Identify which cell holds the provided text, then report its [x, y] central coordinate. 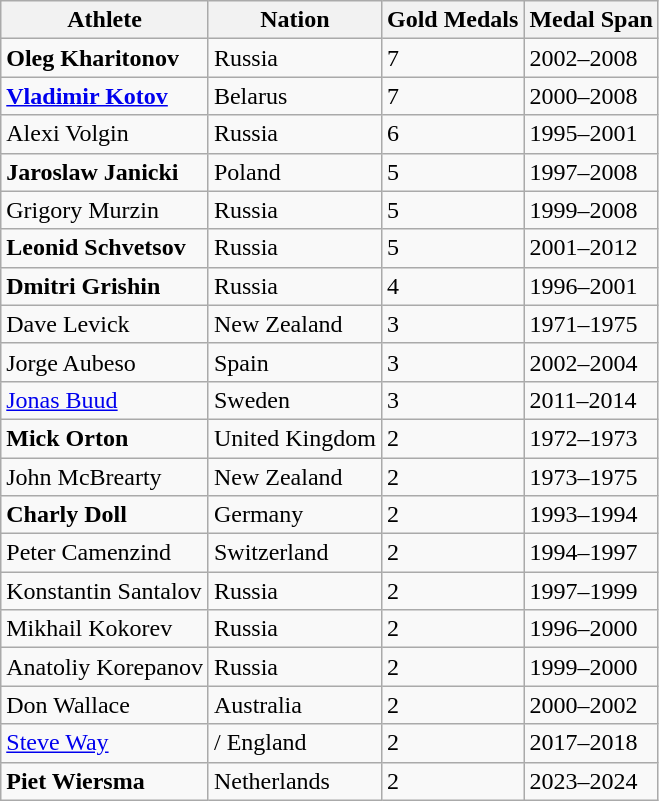
1997–2008 [591, 172]
United Kingdom [294, 438]
6 [452, 134]
Jaroslaw Janicki [105, 172]
Jorge Aubeso [105, 362]
Gold Medals [452, 20]
1997–1999 [591, 591]
Mick Orton [105, 438]
Dmitri Grishin [105, 286]
Germany [294, 515]
Netherlands [294, 781]
Nation [294, 20]
Grigory Murzin [105, 210]
4 [452, 286]
2017–2018 [591, 743]
Mikhail Kokorev [105, 629]
1994–1997 [591, 553]
Belarus [294, 96]
Jonas Buud [105, 400]
1999–2000 [591, 667]
1996–2001 [591, 286]
Charly Doll [105, 515]
2001–2012 [591, 248]
2000–2008 [591, 96]
1993–1994 [591, 515]
Steve Way [105, 743]
1995–2001 [591, 134]
1999–2008 [591, 210]
Medal Span [591, 20]
Anatoliy Korepanov [105, 667]
Dave Levick [105, 324]
2002–2008 [591, 58]
2002–2004 [591, 362]
1971–1975 [591, 324]
Vladimir Kotov [105, 96]
Athlete [105, 20]
2011–2014 [591, 400]
Don Wallace [105, 705]
Oleg Kharitonov [105, 58]
Piet Wiersma [105, 781]
Australia [294, 705]
Peter Camenzind [105, 553]
1996–2000 [591, 629]
Leonid Schvetsov [105, 248]
1972–1973 [591, 438]
1973–1975 [591, 477]
Switzerland [294, 553]
2000–2002 [591, 705]
Konstantin Santalov [105, 591]
John McBrearty [105, 477]
Alexi Volgin [105, 134]
Poland [294, 172]
Spain [294, 362]
2023–2024 [591, 781]
/ England [294, 743]
Sweden [294, 400]
